Detect which cell encompasses the target text, then output its [X, Y] center coordinate. 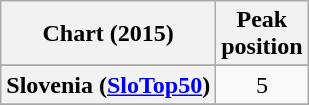
Peakposition [262, 34]
5 [262, 85]
Chart (2015) [108, 34]
Slovenia (SloTop50) [108, 85]
